Return (x, y) of the center of cell containing provided text 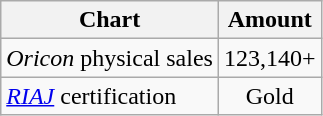
123,140+ (270, 58)
RIAJ certification (110, 96)
Chart (110, 20)
Oricon physical sales (110, 58)
Gold (270, 96)
Amount (270, 20)
